Find where the given text appears and provide that cell's center as (x, y) coordinate. 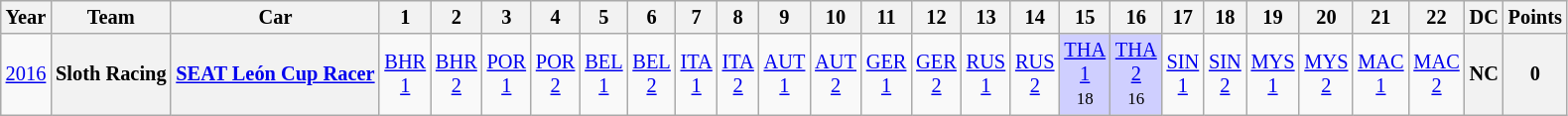
13 (986, 17)
NC (1485, 74)
2 (457, 17)
1 (405, 17)
RUS1 (986, 74)
BHR2 (457, 74)
MYS1 (1273, 74)
SIN2 (1225, 74)
ITA1 (697, 74)
Team (111, 17)
10 (836, 17)
18 (1225, 17)
7 (697, 17)
0 (1535, 74)
AUT1 (785, 74)
9 (785, 17)
5 (603, 17)
20 (1326, 17)
11 (886, 17)
22 (1436, 17)
GER1 (886, 74)
2016 (26, 74)
GER2 (936, 74)
POR1 (506, 74)
BEL1 (603, 74)
17 (1183, 17)
Car (275, 17)
ITA2 (738, 74)
MAC1 (1380, 74)
MYS2 (1326, 74)
19 (1273, 17)
SEAT León Cup Racer (275, 74)
Points (1535, 17)
Sloth Racing (111, 74)
AUT2 (836, 74)
21 (1380, 17)
6 (651, 17)
BHR1 (405, 74)
THA216 (1136, 74)
12 (936, 17)
BEL2 (651, 74)
MAC2 (1436, 74)
POR2 (556, 74)
8 (738, 17)
SIN1 (1183, 74)
4 (556, 17)
Year (26, 17)
THA118 (1085, 74)
14 (1034, 17)
3 (506, 17)
15 (1085, 17)
16 (1136, 17)
RUS2 (1034, 74)
DC (1485, 17)
